Determine the [X, Y] coordinate at the center of the cell enclosing the given text.  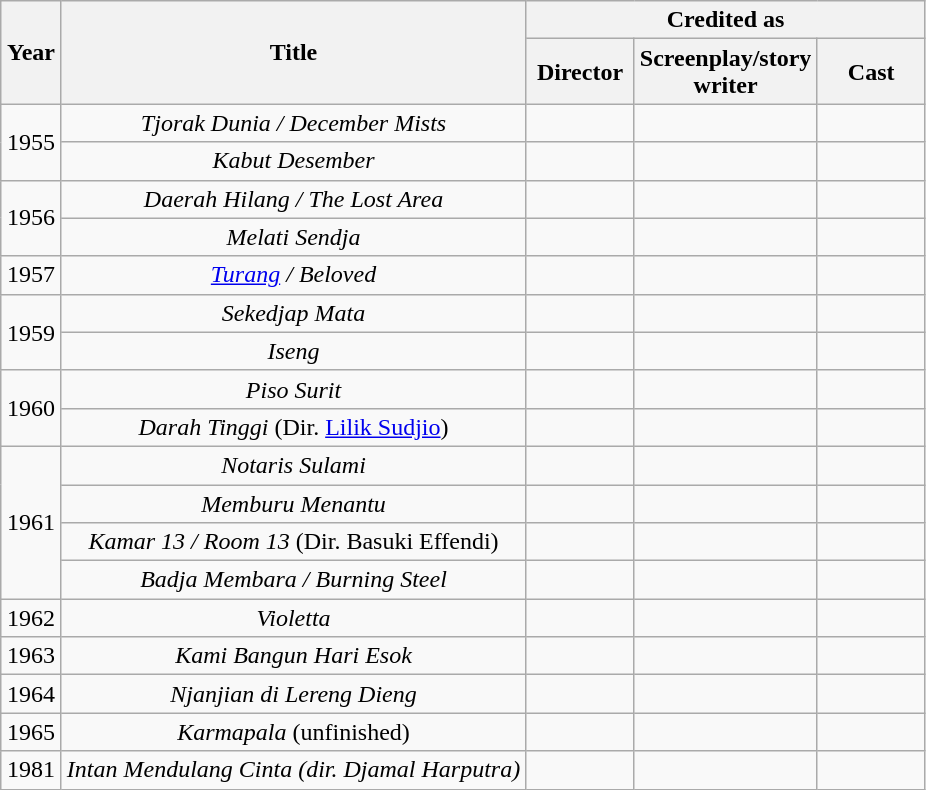
Piso Surit [293, 389]
Title [293, 52]
1965 [32, 732]
Sekedjap Mata [293, 313]
Screenplay/story writer [726, 72]
Badja Membara / Burning Steel [293, 580]
Turang / Beloved [293, 275]
Notaris Sulami [293, 465]
1964 [32, 694]
Intan Mendulang Cinta (dir. Djamal Harputra) [293, 770]
Credited as [726, 20]
Kabut Desember [293, 161]
1956 [32, 218]
1955 [32, 142]
1961 [32, 522]
Kamar 13 / Room 13 (Dir. Basuki Effendi) [293, 542]
1960 [32, 408]
Cast [872, 72]
1959 [32, 332]
Memburu Menantu [293, 503]
1962 [32, 618]
Year [32, 52]
1957 [32, 275]
Daerah Hilang / The Lost Area [293, 199]
Iseng [293, 351]
Karmapala (unfinished) [293, 732]
Melati Sendja [293, 237]
1981 [32, 770]
1963 [32, 656]
Director [580, 72]
Darah Tinggi (Dir. Lilik Sudjio) [293, 427]
Violetta [293, 618]
Njanjian di Lereng Dieng [293, 694]
Kami Bangun Hari Esok [293, 656]
Tjorak Dunia / December Mists [293, 123]
